Return the [X, Y] coordinate for the center point of the cell that contains the specified text.  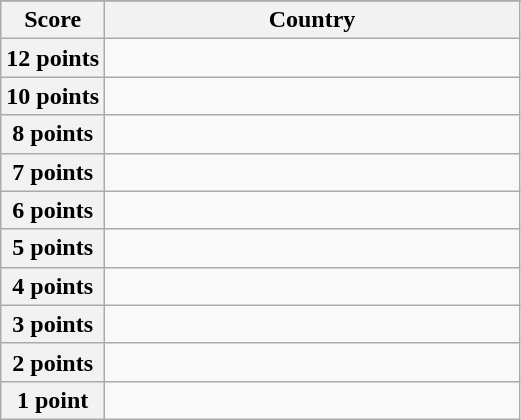
7 points [53, 172]
Country [312, 20]
5 points [53, 248]
8 points [53, 134]
3 points [53, 324]
10 points [53, 96]
4 points [53, 286]
2 points [53, 362]
1 point [53, 400]
6 points [53, 210]
12 points [53, 58]
Score [53, 20]
